Capture the cell that displays the provided text and extract its (x, y) central coordinate. 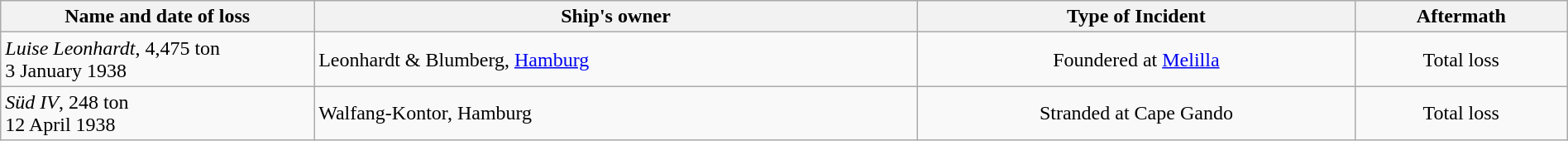
Stranded at Cape Gando (1136, 113)
Ship's owner (616, 17)
Walfang-Kontor, Hamburg (616, 113)
Name and date of loss (157, 17)
Foundered at Melilla (1136, 60)
Leonhardt & Blumberg, Hamburg (616, 60)
Süd IV, 248 ton12 April 1938 (157, 113)
Type of Incident (1136, 17)
Luise Leonhardt, 4,475 ton3 January 1938 (157, 60)
Aftermath (1460, 17)
